Find where the given text appears and provide that cell's center as [X, Y] coordinate. 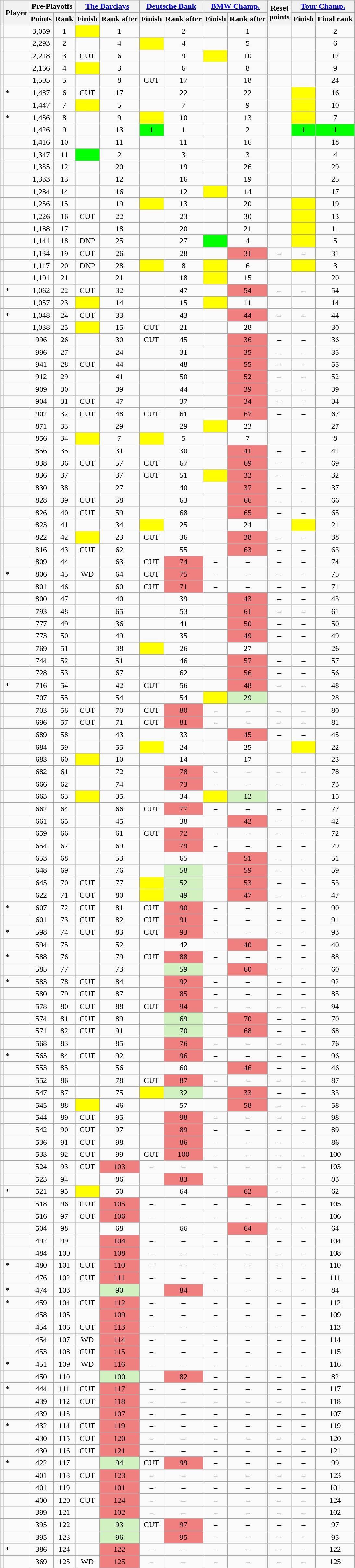
574 [42, 1019]
809 [42, 562]
648 [42, 870]
542 [42, 1130]
1,134 [42, 253]
Rank [64, 19]
902 [42, 414]
585 [42, 969]
524 [42, 1167]
1,141 [42, 241]
565 [42, 1056]
588 [42, 957]
823 [42, 525]
822 [42, 537]
Resetpoints [279, 13]
607 [42, 907]
3,059 [42, 31]
1,226 [42, 216]
684 [42, 747]
909 [42, 389]
399 [42, 1512]
451 [42, 1364]
492 [42, 1241]
1,062 [42, 290]
689 [42, 735]
683 [42, 760]
645 [42, 883]
744 [42, 661]
1,117 [42, 266]
2,218 [42, 56]
444 [42, 1389]
716 [42, 685]
Deutsche Bank [171, 6]
480 [42, 1265]
622 [42, 895]
1,505 [42, 80]
1,048 [42, 315]
1,188 [42, 229]
728 [42, 673]
544 [42, 1117]
568 [42, 1043]
666 [42, 784]
1,333 [42, 179]
Player [17, 13]
703 [42, 710]
1,256 [42, 204]
580 [42, 994]
598 [42, 932]
816 [42, 550]
662 [42, 809]
536 [42, 1142]
450 [42, 1377]
453 [42, 1352]
838 [42, 463]
The Barclays [107, 6]
BMW Champ. [236, 6]
1,447 [42, 105]
552 [42, 1080]
806 [42, 574]
1,347 [42, 155]
518 [42, 1204]
682 [42, 772]
553 [42, 1068]
769 [42, 648]
904 [42, 401]
521 [42, 1191]
458 [42, 1315]
1,057 [42, 303]
432 [42, 1426]
828 [42, 500]
594 [42, 945]
Final rank [335, 19]
2,166 [42, 68]
663 [42, 796]
516 [42, 1216]
2,293 [42, 43]
386 [42, 1550]
661 [42, 821]
400 [42, 1500]
476 [42, 1278]
1,487 [42, 93]
1,101 [42, 278]
654 [42, 846]
793 [42, 611]
578 [42, 1006]
571 [42, 1031]
696 [42, 722]
533 [42, 1155]
941 [42, 365]
601 [42, 920]
659 [42, 833]
830 [42, 488]
Points [42, 19]
836 [42, 475]
504 [42, 1228]
474 [42, 1290]
1,416 [42, 142]
369 [42, 1562]
653 [42, 858]
1,284 [42, 192]
1,038 [42, 327]
800 [42, 599]
545 [42, 1105]
Pre-Playoffs [52, 6]
Tour Champ. [323, 6]
484 [42, 1253]
773 [42, 636]
826 [42, 512]
871 [42, 426]
547 [42, 1093]
777 [42, 624]
1,335 [42, 167]
801 [42, 587]
1,426 [42, 130]
707 [42, 698]
459 [42, 1302]
912 [42, 377]
422 [42, 1463]
583 [42, 982]
523 [42, 1179]
1,436 [42, 117]
